Provide the (X, Y) coordinate of the cell's center where the given text is located.  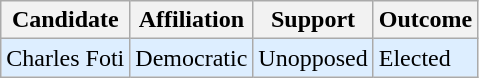
Outcome (425, 20)
Democratic (192, 58)
Unopposed (313, 58)
Elected (425, 58)
Candidate (66, 20)
Charles Foti (66, 58)
Support (313, 20)
Affiliation (192, 20)
